Identify which cell holds the provided text, then report its [X, Y] central coordinate. 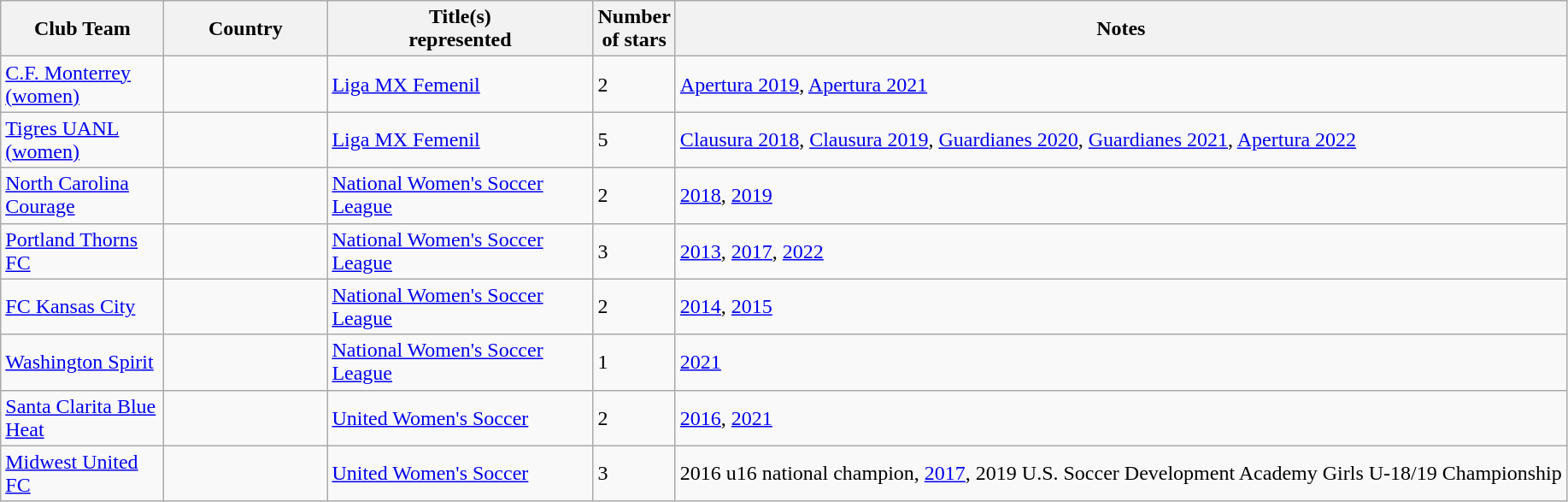
2021 [1121, 363]
2016, 2021 [1121, 417]
Notes [1121, 29]
Midwest United FC [82, 474]
2016 u16 national champion, 2017, 2019 U.S. Soccer Development Academy Girls U-18/19 Championship [1121, 474]
1 [634, 363]
Clausura 2018, Clausura 2019, Guardianes 2020, Guardianes 2021, Apertura 2022 [1121, 140]
Title(s)represented [460, 29]
FC Kansas City [82, 306]
Santa Clarita Blue Heat [82, 417]
Tigres UANL (women) [82, 140]
Portland Thorns FC [82, 251]
Apertura 2019, Apertura 2021 [1121, 84]
2018, 2019 [1121, 195]
5 [634, 140]
Numberof stars [634, 29]
C.F. Monterrey (women) [82, 84]
Washington Spirit [82, 363]
North Carolina Courage [82, 195]
Country [246, 29]
2014, 2015 [1121, 306]
Club Team [82, 29]
2013, 2017, 2022 [1121, 251]
